Return [X, Y] of the center of cell containing provided text 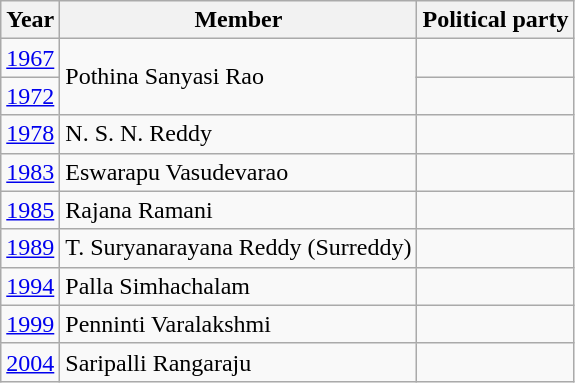
1983 [30, 172]
1967 [30, 58]
Member [238, 20]
Rajana Ramani [238, 210]
Political party [496, 20]
1978 [30, 134]
T. Suryanarayana Reddy (Surreddy) [238, 248]
Eswarapu Vasudevarao [238, 172]
Pothina Sanyasi Rao [238, 77]
1989 [30, 248]
1994 [30, 286]
Palla Simhachalam [238, 286]
Penninti Varalakshmi [238, 324]
2004 [30, 362]
N. S. N. Reddy [238, 134]
1999 [30, 324]
1985 [30, 210]
1972 [30, 96]
Saripalli Rangaraju [238, 362]
Year [30, 20]
